Determine the (X, Y) coordinate at the center of the cell enclosing the given text.  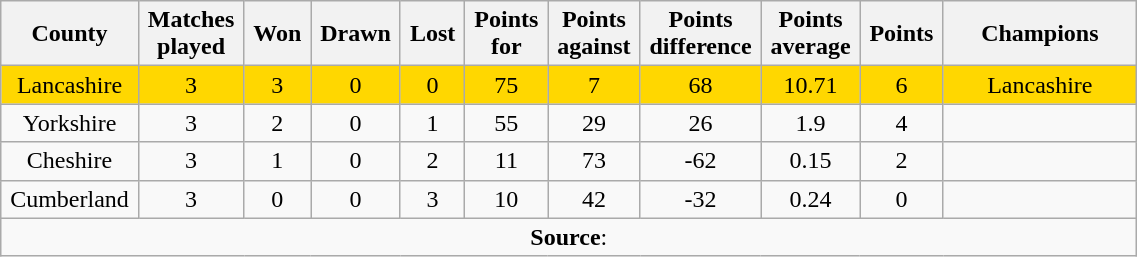
68 (700, 85)
55 (506, 123)
Points average (810, 34)
Lost (432, 34)
Drawn (356, 34)
11 (506, 161)
26 (700, 123)
Yorkshire (70, 123)
0.15 (810, 161)
75 (506, 85)
Champions (1040, 34)
County (70, 34)
Matches played (191, 34)
Points difference (700, 34)
0.24 (810, 199)
7 (594, 85)
42 (594, 199)
1.9 (810, 123)
Points (902, 34)
Points against (594, 34)
Cheshire (70, 161)
Points for (506, 34)
-62 (700, 161)
10.71 (810, 85)
Source: (569, 237)
10 (506, 199)
4 (902, 123)
6 (902, 85)
73 (594, 161)
-32 (700, 199)
Cumberland (70, 199)
Won (278, 34)
29 (594, 123)
